Find where the given text appears and provide that cell's center as (x, y) coordinate. 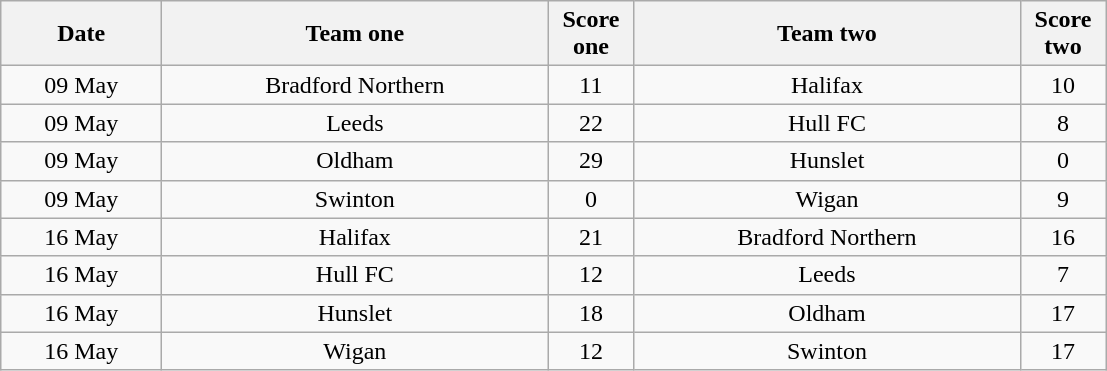
Score two (1063, 34)
16 (1063, 237)
7 (1063, 275)
Team two (827, 34)
29 (591, 161)
8 (1063, 123)
10 (1063, 85)
22 (591, 123)
Date (82, 34)
Score one (591, 34)
11 (591, 85)
18 (591, 313)
9 (1063, 199)
Team one (355, 34)
21 (591, 237)
